Provide the (x, y) coordinate of the cell's center where the given text is located.  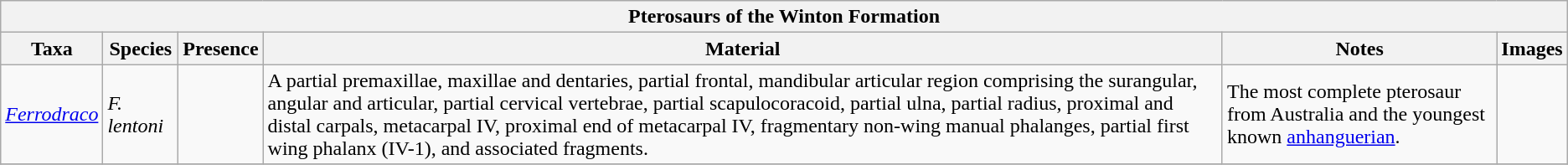
Taxa (52, 49)
Images (1532, 49)
Presence (221, 49)
Species (141, 49)
The most complete pterosaur from Australia and the youngest known anhanguerian. (1359, 114)
Pterosaurs of the Winton Formation (784, 17)
Material (742, 49)
Notes (1359, 49)
F. lentoni (141, 114)
Ferrodraco (52, 114)
